Scan for the cell matching the given text and deliver its [X, Y] coordinate at center. 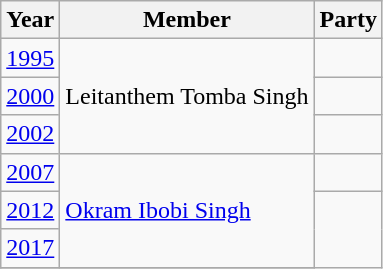
1995 [30, 58]
2017 [30, 248]
2002 [30, 134]
2012 [30, 210]
Okram Ibobi Singh [187, 210]
2000 [30, 96]
Member [187, 20]
Leitanthem Tomba Singh [187, 96]
Year [30, 20]
Party [348, 20]
2007 [30, 172]
